Find where the given text appears and provide that cell's center as [X, Y] coordinate. 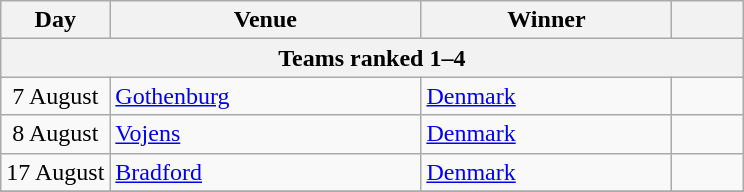
8 August [56, 134]
Venue [266, 20]
Bradford [266, 172]
17 August [56, 172]
Winner [546, 20]
Day [56, 20]
Vojens [266, 134]
Teams ranked 1–4 [372, 58]
Gothenburg [266, 96]
7 August [56, 96]
